Find where the given text appears and provide that cell's center as (x, y) coordinate. 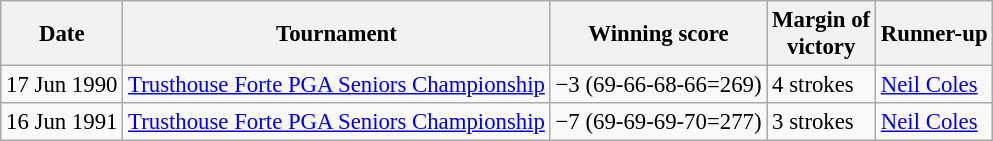
Tournament (336, 34)
Runner-up (934, 34)
3 strokes (822, 122)
−3 (69-66-68-66=269) (658, 85)
16 Jun 1991 (62, 122)
Date (62, 34)
−7 (69-69-69-70=277) (658, 122)
Margin ofvictory (822, 34)
Winning score (658, 34)
4 strokes (822, 85)
17 Jun 1990 (62, 85)
